Provide the (X, Y) coordinate of the cell's center where the given text is located.  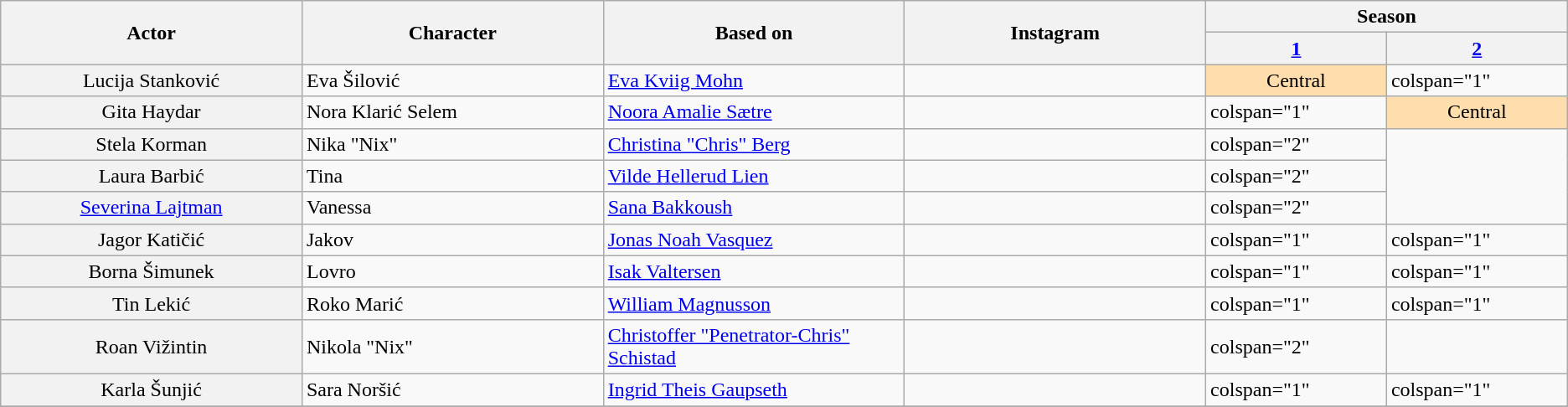
Tina (452, 176)
Instagram (1055, 33)
Eva Kviig Mohn (754, 80)
Jakov (452, 240)
Gita Haydar (152, 112)
Isak Valtersen (754, 271)
Eva Šilović (452, 80)
1 (1297, 49)
Lucija Stanković (152, 80)
William Magnusson (754, 303)
Vilde Hellerud Lien (754, 176)
Nika "Nix" (452, 144)
Ingrid Theis Gaupseth (754, 389)
Christina "Chris" Berg (754, 144)
Vanessa (452, 208)
Nikola "Nix" (452, 347)
Roko Marić (452, 303)
Noora Amalie Sætre (754, 112)
Jagor Katičić (152, 240)
Nora Klarić Selem (452, 112)
Season (1387, 17)
Christoffer "Penetrator-Chris" Schistad (754, 347)
Sana Bakkoush (754, 208)
Character (452, 33)
Laura Barbić (152, 176)
Lovro (452, 271)
Based on (754, 33)
Borna Šimunek (152, 271)
Roan Vižintin (152, 347)
Stela Korman (152, 144)
Sara Noršić (452, 389)
Karla Šunjić (152, 389)
Tin Lekić (152, 303)
Jonas Noah Vasquez (754, 240)
2 (1477, 49)
Severina Lajtman (152, 208)
Actor (152, 33)
